Extract the (X, Y) coordinate from the center of the cell holding the provided text.  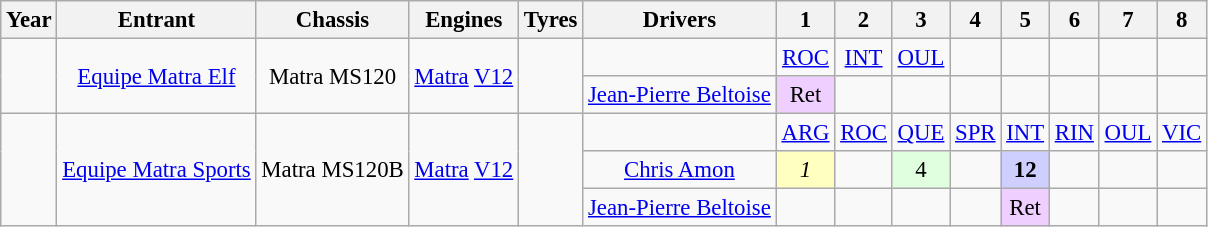
Chassis (332, 20)
Equipe Matra Elf (156, 76)
Chris Amon (680, 170)
VIC (1182, 133)
Drivers (680, 20)
3 (920, 20)
2 (864, 20)
ARG (806, 133)
RIN (1074, 133)
Equipe Matra Sports (156, 170)
Matra MS120 (332, 76)
Tyres (551, 20)
QUE (920, 133)
12 (1026, 170)
6 (1074, 20)
8 (1182, 20)
5 (1026, 20)
7 (1128, 20)
Matra MS120B (332, 170)
SPR (976, 133)
Year (29, 20)
Engines (464, 20)
Entrant (156, 20)
